Locate the cell with the specified text and output its [x, y] center coordinate. 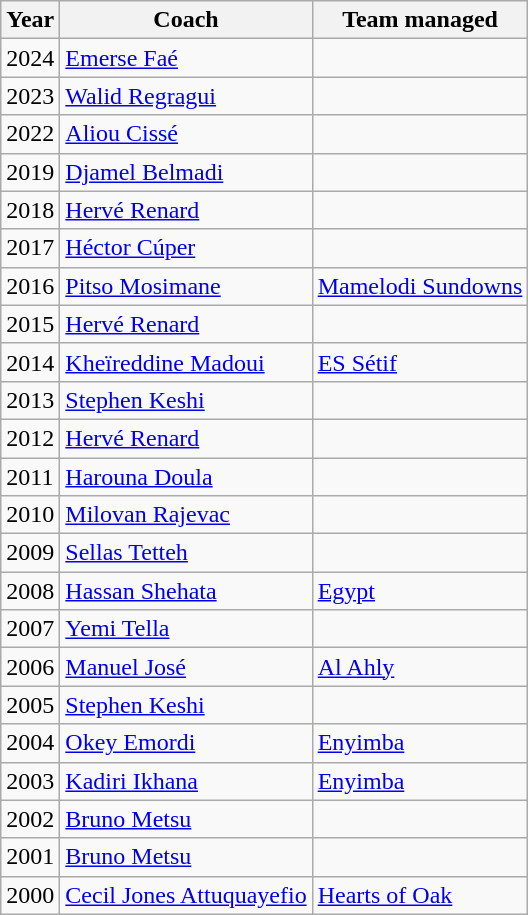
Coach [186, 20]
2000 [30, 895]
Egypt [420, 591]
Yemi Tella [186, 629]
Sellas Tetteh [186, 553]
2017 [30, 248]
2002 [30, 819]
Kadiri Ikhana [186, 781]
2012 [30, 438]
2013 [30, 400]
2023 [30, 96]
Pitso Mosimane [186, 286]
2011 [30, 477]
Year [30, 20]
2008 [30, 591]
Harouna Doula [186, 477]
Aliou Cissé [186, 134]
Al Ahly [420, 667]
Mamelodi Sundowns [420, 286]
2010 [30, 515]
Kheïreddine Madoui [186, 362]
Manuel José [186, 667]
ES Sétif [420, 362]
2003 [30, 781]
Hearts of Oak [420, 895]
2019 [30, 172]
2005 [30, 705]
2007 [30, 629]
2018 [30, 210]
2014 [30, 362]
2009 [30, 553]
2024 [30, 58]
Hassan Shehata [186, 591]
Djamel Belmadi [186, 172]
Milovan Rajevac [186, 515]
2016 [30, 286]
2022 [30, 134]
Emerse Faé [186, 58]
Héctor Cúper [186, 248]
Team managed [420, 20]
Walid Regragui [186, 96]
2001 [30, 857]
2015 [30, 324]
2004 [30, 743]
Cecil Jones Attuquayefio [186, 895]
Okey Emordi [186, 743]
2006 [30, 667]
